Search for the cell housing the specified text and yield its [x, y] center coordinate. 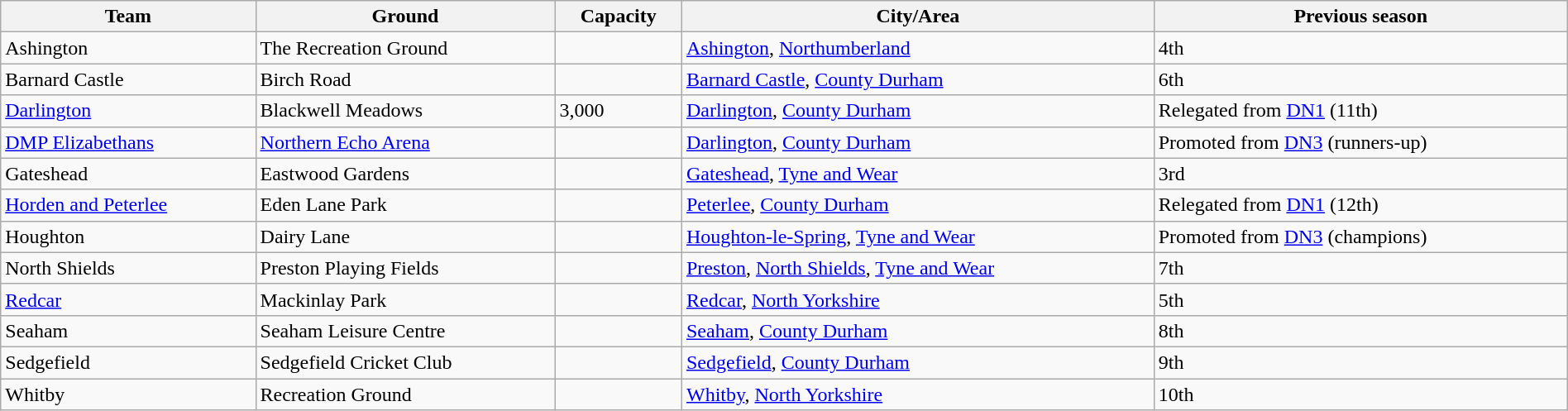
Previous season [1360, 17]
Ground [405, 17]
6th [1360, 79]
Preston Playing Fields [405, 268]
Relegated from DN1 (11th) [1360, 111]
Sedgefield, County Durham [918, 362]
Seaham Leisure Centre [405, 331]
8th [1360, 331]
Recreation Ground [405, 394]
Dairy Lane [405, 237]
Birch Road [405, 79]
10th [1360, 394]
City/Area [918, 17]
3,000 [619, 111]
Blackwell Meadows [405, 111]
4th [1360, 48]
Promoted from DN3 (champions) [1360, 237]
Eastwood Gardens [405, 174]
9th [1360, 362]
Mackinlay Park [405, 299]
Peterlee, County Durham [918, 205]
Ashington, Northumberland [918, 48]
Barnard Castle, County Durham [918, 79]
Redcar [128, 299]
Horden and Peterlee [128, 205]
Preston, North Shields, Tyne and Wear [918, 268]
Sedgefield Cricket Club [405, 362]
Seaham [128, 331]
Darlington [128, 111]
3rd [1360, 174]
Houghton [128, 237]
Gateshead, Tyne and Wear [918, 174]
7th [1360, 268]
5th [1360, 299]
Sedgefield [128, 362]
Ashington [128, 48]
The Recreation Ground [405, 48]
Promoted from DN3 (runners-up) [1360, 142]
DMP Elizabethans [128, 142]
Whitby [128, 394]
Team [128, 17]
Capacity [619, 17]
Northern Echo Arena [405, 142]
North Shields [128, 268]
Relegated from DN1 (12th) [1360, 205]
Houghton-le-Spring, Tyne and Wear [918, 237]
Barnard Castle [128, 79]
Whitby, North Yorkshire [918, 394]
Gateshead [128, 174]
Redcar, North Yorkshire [918, 299]
Eden Lane Park [405, 205]
Seaham, County Durham [918, 331]
